Capture the cell that displays the provided text and extract its (X, Y) central coordinate. 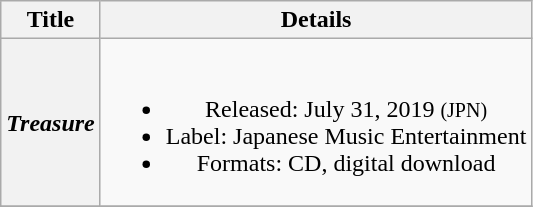
Released: July 31, 2019 (JPN)Label: Japanese Music EntertainmentFormats: CD, digital download (316, 122)
Details (316, 20)
Treasure (51, 122)
Title (51, 20)
